Output the [X, Y] coordinate of the center of the cell containing the given text.  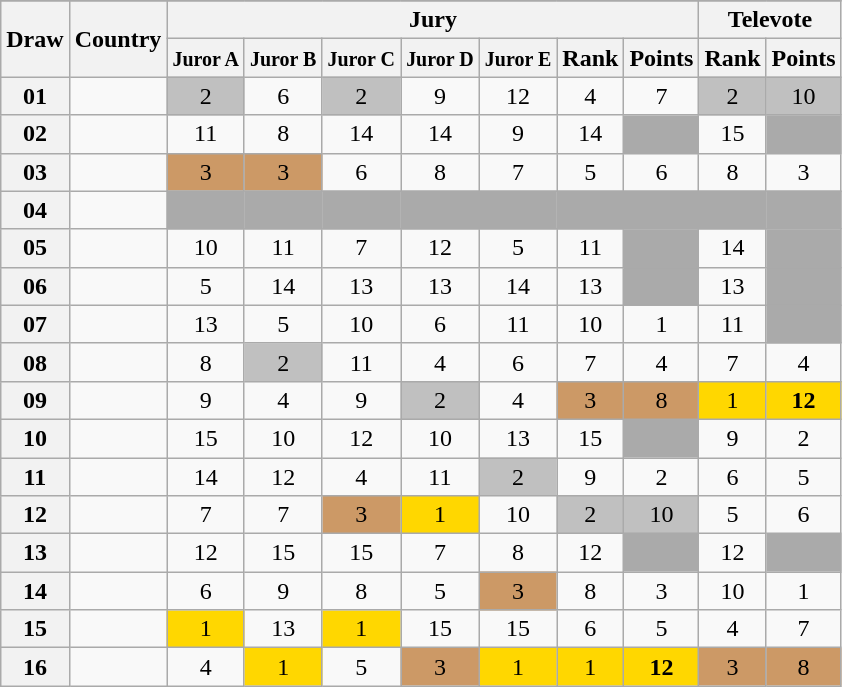
16 [35, 667]
09 [35, 400]
Televote [770, 20]
05 [35, 248]
Jury [433, 20]
Juror E [518, 58]
Country [118, 39]
03 [35, 172]
02 [35, 134]
08 [35, 362]
01 [35, 96]
06 [35, 286]
Juror A [206, 58]
Juror D [440, 58]
Juror C [362, 58]
07 [35, 324]
Juror B [283, 58]
04 [35, 210]
Draw [35, 39]
